Identify which cell holds the provided text, then report its (X, Y) central coordinate. 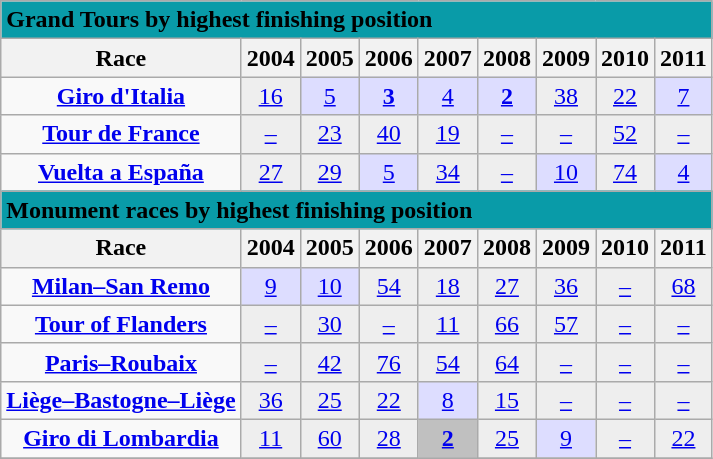
23 (330, 134)
34 (448, 172)
7 (684, 96)
15 (506, 400)
Giro di Lombardia (121, 438)
76 (388, 362)
Giro d'Italia (121, 96)
19 (448, 134)
66 (506, 324)
Monument races by highest finishing position (357, 210)
74 (626, 172)
18 (448, 286)
Liège–Bastogne–Liège (121, 400)
29 (330, 172)
3 (388, 96)
Vuelta a España (121, 172)
68 (684, 286)
40 (388, 134)
30 (330, 324)
42 (330, 362)
8 (448, 400)
38 (566, 96)
52 (626, 134)
64 (506, 362)
Paris–Roubaix (121, 362)
28 (388, 438)
57 (566, 324)
60 (330, 438)
Tour de France (121, 134)
Milan–San Remo (121, 286)
Tour of Flanders (121, 324)
16 (270, 96)
Grand Tours by highest finishing position (357, 20)
